Return the [X, Y] coordinate for the center point of the cell that contains the specified text.  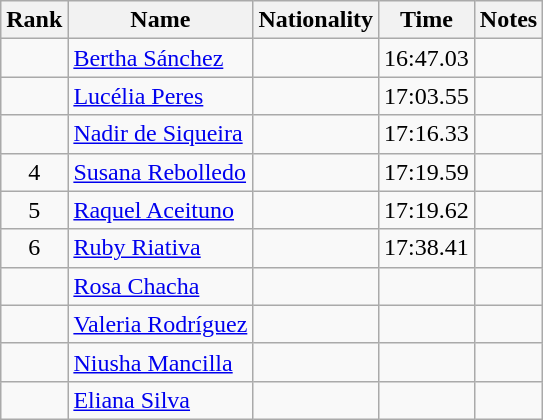
Niusha Mancilla [160, 362]
Rosa Chacha [160, 286]
Susana Rebolledo [160, 172]
Raquel Aceituno [160, 210]
Eliana Silva [160, 400]
Bertha Sánchez [160, 58]
4 [34, 172]
17:19.62 [427, 210]
17:03.55 [427, 96]
Time [427, 20]
Ruby Riativa [160, 248]
17:19.59 [427, 172]
Rank [34, 20]
17:16.33 [427, 134]
6 [34, 248]
5 [34, 210]
Nationality [316, 20]
17:38.41 [427, 248]
Notes [508, 20]
Lucélia Peres [160, 96]
Valeria Rodríguez [160, 324]
16:47.03 [427, 58]
Nadir de Siqueira [160, 134]
Name [160, 20]
